Determine the (X, Y) coordinate at the center of the cell enclosing the given text.  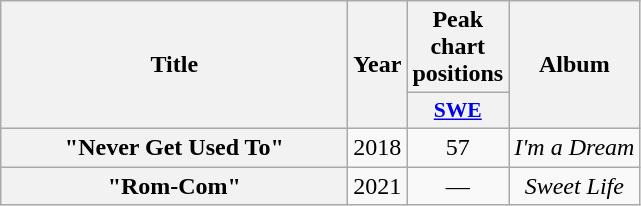
"Rom-Com" (174, 185)
Year (378, 65)
2018 (378, 147)
Title (174, 65)
SWE (458, 111)
— (458, 185)
Peak chart positions (458, 47)
Album (574, 65)
2021 (378, 185)
57 (458, 147)
"Never Get Used To" (174, 147)
I'm a Dream (574, 147)
Sweet Life (574, 185)
